From the cell containing the given text, extract its center point as (X, Y) coordinate. 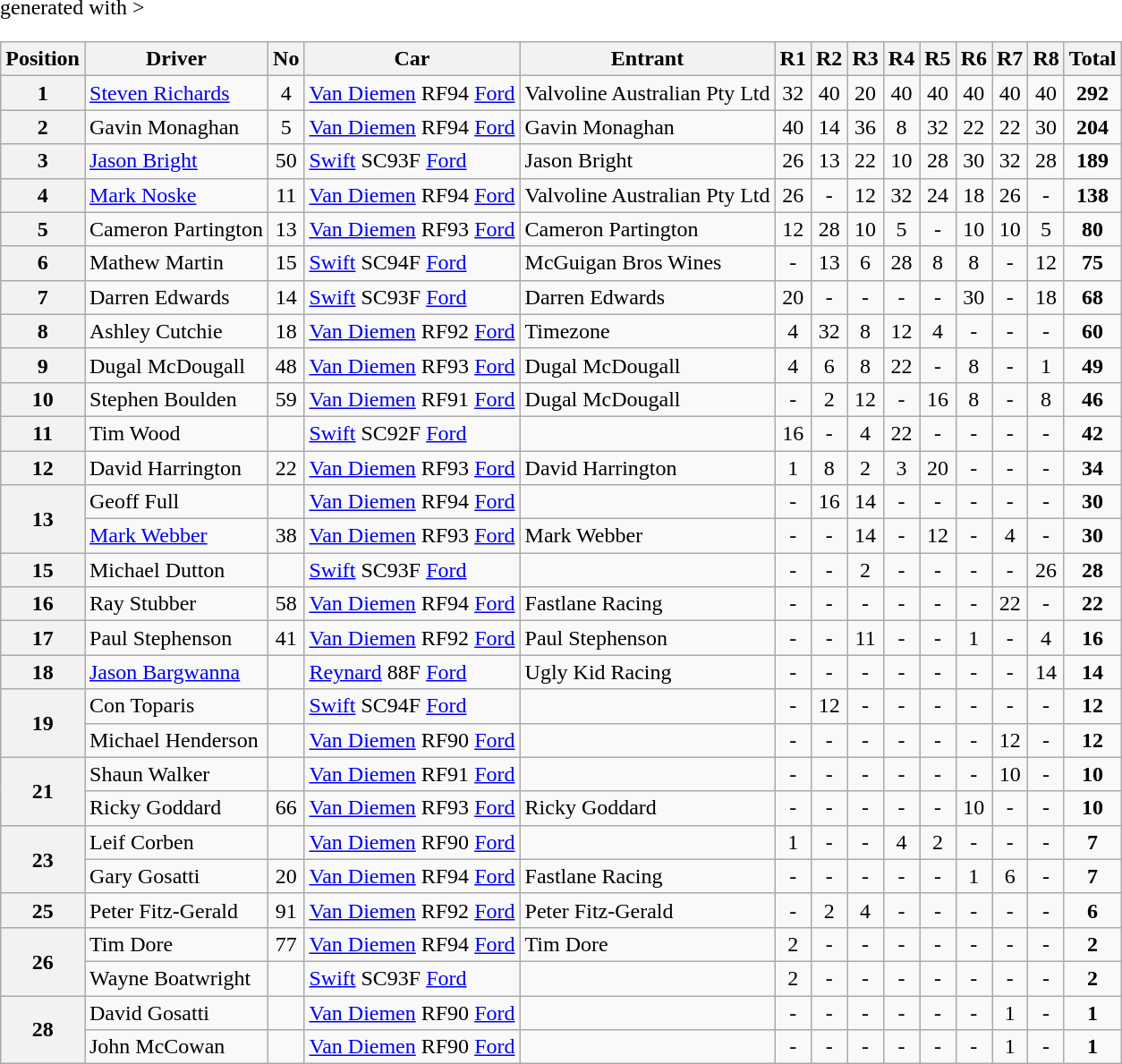
38 (286, 536)
42 (1092, 433)
Geoff Full (175, 502)
Car (412, 59)
R6 (973, 59)
60 (1092, 331)
34 (1092, 468)
R1 (793, 59)
50 (286, 161)
Michael Dutton (175, 570)
68 (1092, 297)
48 (286, 365)
9 (43, 365)
77 (286, 944)
25 (43, 910)
59 (286, 399)
Total (1092, 59)
Reynard 88F Ford (412, 672)
Mathew Martin (175, 263)
Ray Stubber (175, 604)
17 (43, 638)
No (286, 59)
R7 (1009, 59)
David Gosatti (175, 1012)
John McCowan (175, 1047)
Tim Wood (175, 433)
Con Toparis (175, 706)
Position (43, 59)
Shaun Walker (175, 774)
R2 (829, 59)
Leif Corben (175, 842)
23 (43, 859)
Wayne Boatwright (175, 978)
McGuigan Bros Wines (648, 263)
75 (1092, 263)
66 (286, 808)
58 (286, 604)
Gary Gosatti (175, 876)
41 (286, 638)
19 (43, 723)
Ashley Cutchie (175, 331)
R8 (1046, 59)
Stephen Boulden (175, 399)
Michael Henderson (175, 740)
Ugly Kid Racing (648, 672)
Driver (175, 59)
138 (1092, 195)
36 (865, 127)
292 (1092, 93)
Mark Noske (175, 195)
49 (1092, 365)
204 (1092, 127)
80 (1092, 229)
Jason Bargwanna (175, 672)
Timezone (648, 331)
Entrant (648, 59)
R3 (865, 59)
R4 (901, 59)
189 (1092, 161)
Swift SC92F Ford (412, 433)
21 (43, 791)
46 (1092, 399)
91 (286, 910)
Steven Richards (175, 93)
24 (938, 195)
R5 (938, 59)
